Detect which cell encompasses the target text, then output its [x, y] center coordinate. 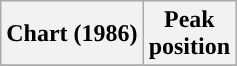
Chart (1986) [72, 34]
Peakposition [189, 34]
